Return the [X, Y] coordinate for the center point of the cell that contains the specified text.  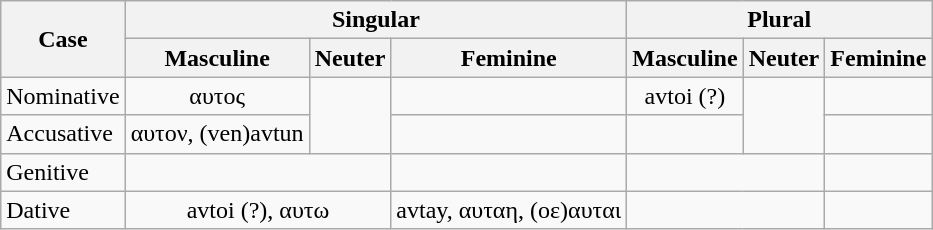
Dative [63, 210]
αυτος [217, 96]
Plural [780, 20]
avtoi (?), αυτω [258, 210]
avtay, αυταη, (οε)αυται [509, 210]
Genitive [63, 172]
Singular [376, 20]
Accusative [63, 134]
Nominative [63, 96]
αυτον, (ven)avtun [217, 134]
Case [63, 39]
avtoi (?) [685, 96]
